Determine the [X, Y] coordinate at the center of the cell enclosing the given text.  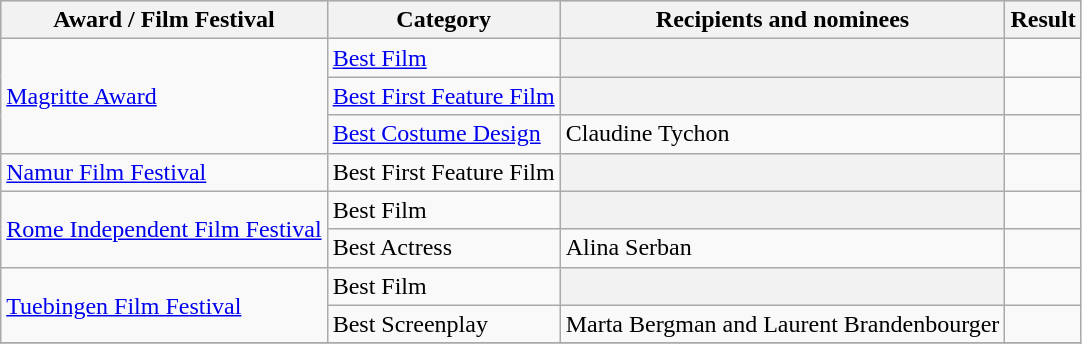
Category [444, 20]
Best Costume Design [444, 134]
Namur Film Festival [164, 172]
Award / Film Festival [164, 20]
Claudine Tychon [782, 134]
Result [1043, 20]
Tuebingen Film Festival [164, 305]
Recipients and nominees [782, 20]
Magritte Award [164, 96]
Rome Independent Film Festival [164, 229]
Alina Serban [782, 248]
Best Actress [444, 248]
Best Screenplay [444, 324]
Marta Bergman and Laurent Brandenbourger [782, 324]
